Search for the cell housing the specified text and yield its [x, y] center coordinate. 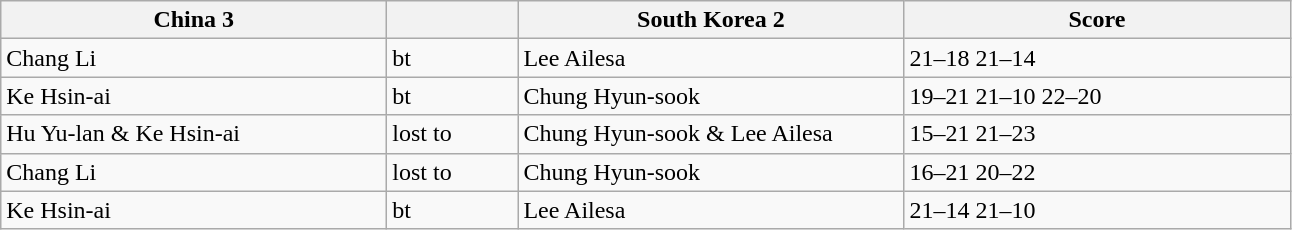
21–14 21–10 [1097, 210]
21–18 21–14 [1097, 58]
China 3 [194, 20]
19–21 21–10 22–20 [1097, 96]
South Korea 2 [711, 20]
16–21 20–22 [1097, 172]
Score [1097, 20]
Chung Hyun-sook & Lee Ailesa [711, 134]
15–21 21–23 [1097, 134]
Hu Yu-lan & Ke Hsin-ai [194, 134]
